For the text-containing cell, return its midpoint in [X, Y] coordinate format. 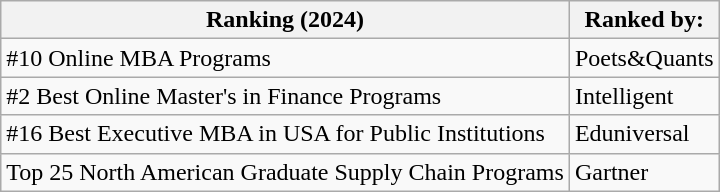
Top 25 North American Graduate Supply Chain Programs [286, 172]
#10 Online MBA Programs [286, 58]
Eduniversal [644, 134]
Poets&Quants [644, 58]
Ranking (2024) [286, 20]
#16 Best Executive MBA in USA for Public Institutions [286, 134]
Ranked by: [644, 20]
Intelligent [644, 96]
#2 Best Online Master's in Finance Programs [286, 96]
Gartner [644, 172]
